Capture the cell that displays the provided text and extract its (x, y) central coordinate. 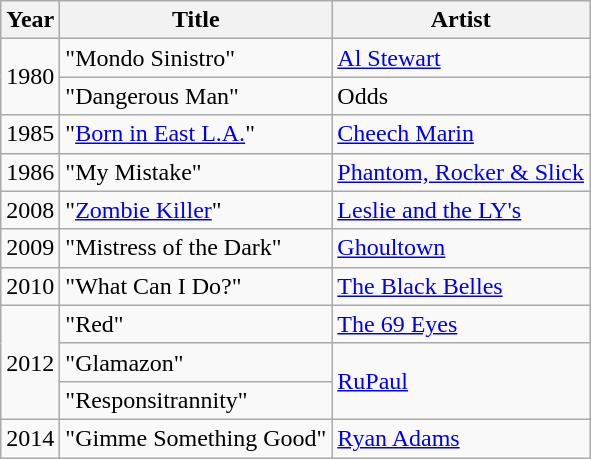
Odds (461, 96)
2009 (30, 248)
Artist (461, 20)
"Dangerous Man" (196, 96)
Leslie and the LY's (461, 210)
Year (30, 20)
2014 (30, 438)
"Red" (196, 324)
"What Can I Do?" (196, 286)
Cheech Marin (461, 134)
2010 (30, 286)
2012 (30, 362)
1985 (30, 134)
RuPaul (461, 381)
1986 (30, 172)
"Mistress of the Dark" (196, 248)
Title (196, 20)
"Glamazon" (196, 362)
The Black Belles (461, 286)
Phantom, Rocker & Slick (461, 172)
"My Mistake" (196, 172)
Al Stewart (461, 58)
2008 (30, 210)
1980 (30, 77)
"Responsitrannity" (196, 400)
"Zombie Killer" (196, 210)
Ghoultown (461, 248)
Ryan Adams (461, 438)
"Born in East L.A." (196, 134)
"Mondo Sinistro" (196, 58)
The 69 Eyes (461, 324)
"Gimme Something Good" (196, 438)
